Search for the cell housing the specified text and yield its (x, y) center coordinate. 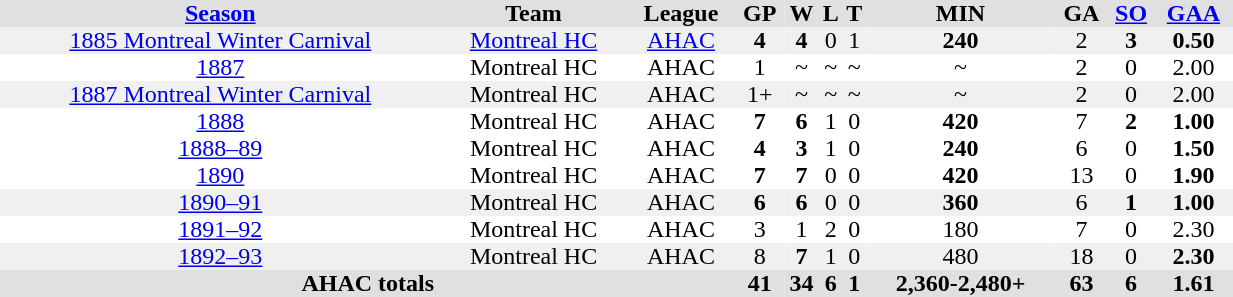
2,360-2,480+ (960, 284)
0.50 (1193, 40)
1.61 (1193, 284)
1.50 (1193, 148)
1890 (220, 176)
AHAC totals (368, 284)
1888 (220, 122)
GP (760, 14)
T (854, 14)
18 (1082, 256)
1892–93 (220, 256)
480 (960, 256)
1887 Montreal Winter Carnival (220, 94)
63 (1082, 284)
SO (1132, 14)
1887 (220, 68)
1891–92 (220, 230)
13 (1082, 176)
8 (760, 256)
34 (802, 284)
360 (960, 202)
1888–89 (220, 148)
GA (1082, 14)
180 (960, 230)
1890–91 (220, 202)
League (680, 14)
1885 Montreal Winter Carnival (220, 40)
1.90 (1193, 176)
1+ (760, 94)
MIN (960, 14)
GAA (1193, 14)
L (830, 14)
W (802, 14)
41 (760, 284)
Team (534, 14)
Season (220, 14)
